Find where the given text appears and provide that cell's center as [X, Y] coordinate. 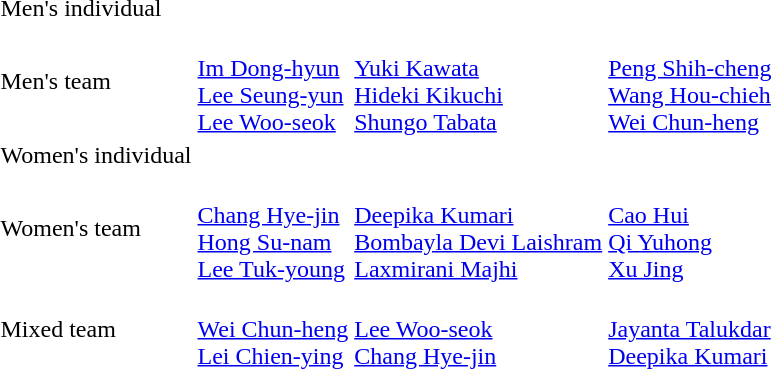
Deepika KumariBombayla Devi LaishramLaxmirani Majhi [478, 228]
Im Dong-hyunLee Seung-yunLee Woo-seok [273, 82]
Yuki KawataHideki KikuchiShungo Tabata [478, 82]
Chang Hye-jinHong Su-namLee Tuk-young [273, 228]
